From the cell containing the given text, extract its center point as [x, y] coordinate. 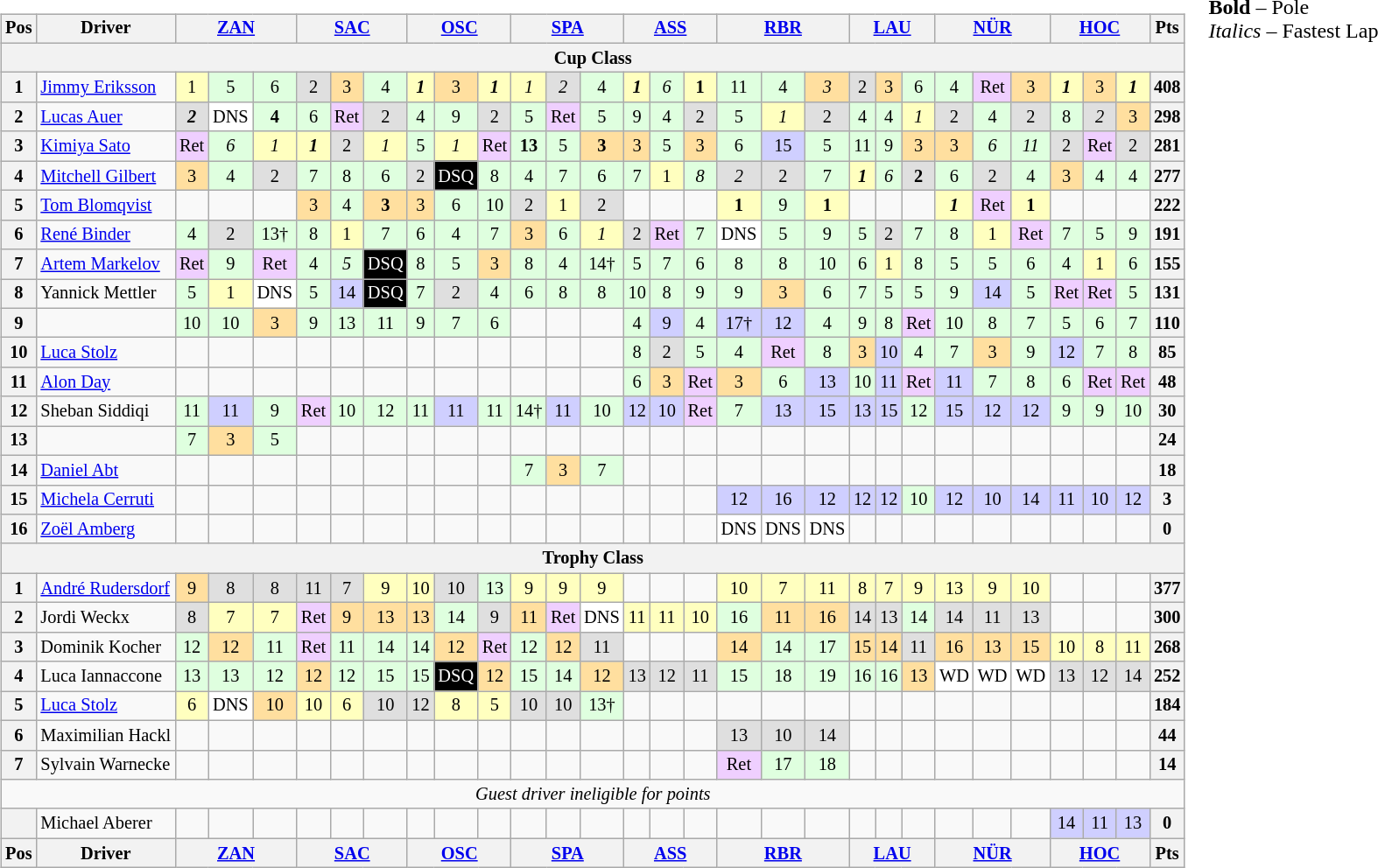
184 [1167, 706]
191 [1167, 234]
24 [1167, 441]
René Binder [105, 234]
Maximilian Hackl [105, 735]
377 [1167, 588]
Trophy Class [593, 558]
19 [827, 676]
300 [1167, 618]
17† [739, 323]
48 [1167, 382]
131 [1167, 294]
Luca Iannaccone [105, 676]
Yannick Mettler [105, 294]
277 [1167, 176]
110 [1167, 323]
155 [1167, 264]
Cup Class [593, 58]
Sheban Siddiqi [105, 411]
252 [1167, 676]
268 [1167, 647]
44 [1167, 735]
408 [1167, 87]
Jimmy Eriksson [105, 87]
Lucas Auer [105, 117]
Guest driver ineligible for points [593, 794]
Kimiya Sato [105, 146]
Artem Markelov [105, 264]
Michael Aberer [105, 823]
281 [1167, 146]
Dominik Kocher [105, 647]
Jordi Weckx [105, 618]
Sylvain Warnecke [105, 765]
222 [1167, 206]
Tom Blomqvist [105, 206]
298 [1167, 117]
Zoël Amberg [105, 529]
André Rudersdorf [105, 588]
Alon Day [105, 382]
Daniel Abt [105, 470]
Mitchell Gilbert [105, 176]
30 [1167, 411]
85 [1167, 353]
Michela Cerruti [105, 500]
